Determine the (x, y) coordinate at the center of the cell enclosing the given text.  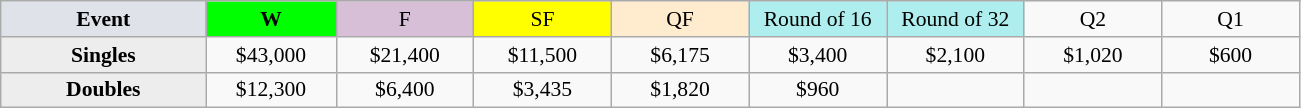
SF (543, 19)
Round of 32 (955, 19)
Event (104, 19)
QF (680, 19)
$1,020 (1093, 55)
Q2 (1093, 19)
$6,175 (680, 55)
$12,300 (271, 90)
$1,820 (680, 90)
$6,400 (405, 90)
$21,400 (405, 55)
Round of 16 (818, 19)
Doubles (104, 90)
F (405, 19)
$3,400 (818, 55)
$3,435 (543, 90)
$11,500 (543, 55)
Q1 (1231, 19)
$2,100 (955, 55)
$43,000 (271, 55)
$600 (1231, 55)
W (271, 19)
$960 (818, 90)
Singles (104, 55)
